Determine the (X, Y) coordinate at the center of the cell enclosing the given text.  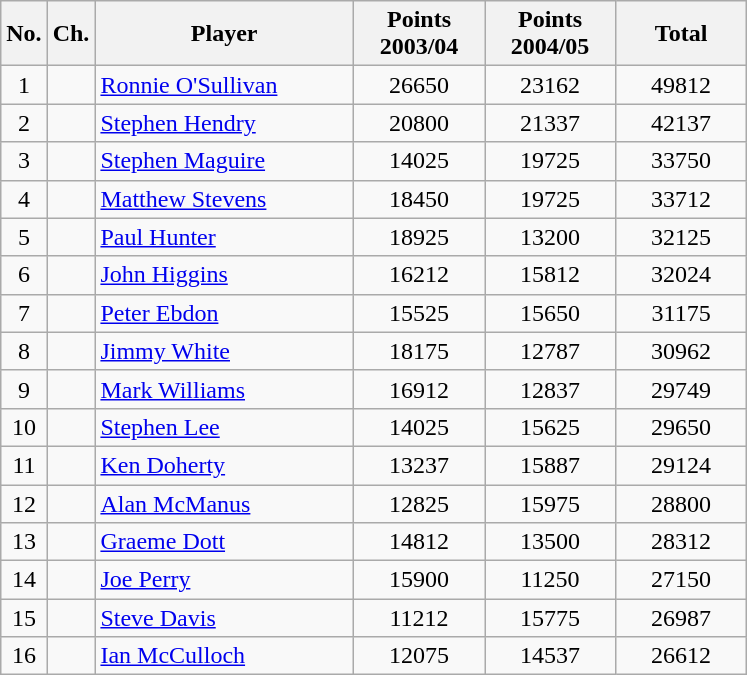
Stephen Lee (224, 427)
14812 (418, 542)
16212 (418, 275)
Steve Davis (224, 618)
4 (24, 199)
15975 (550, 503)
Ian McCulloch (224, 656)
11250 (550, 580)
13500 (550, 542)
49812 (682, 85)
11 (24, 465)
13237 (418, 465)
32125 (682, 237)
15625 (550, 427)
Graeme Dott (224, 542)
9 (24, 389)
Paul Hunter (224, 237)
Joe Perry (224, 580)
13200 (550, 237)
16 (24, 656)
15887 (550, 465)
29650 (682, 427)
Alan McManus (224, 503)
Ken Doherty (224, 465)
29749 (682, 389)
7 (24, 313)
15900 (418, 580)
14 (24, 580)
Peter Ebdon (224, 313)
Ch. (71, 34)
15525 (418, 313)
15 (24, 618)
Total (682, 34)
12825 (418, 503)
8 (24, 351)
Matthew Stevens (224, 199)
28800 (682, 503)
Stephen Maguire (224, 161)
15812 (550, 275)
Ronnie O'Sullivan (224, 85)
15775 (550, 618)
10 (24, 427)
14537 (550, 656)
28312 (682, 542)
32024 (682, 275)
15650 (550, 313)
Jimmy White (224, 351)
Stephen Hendry (224, 123)
18925 (418, 237)
42137 (682, 123)
26612 (682, 656)
29124 (682, 465)
33712 (682, 199)
20800 (418, 123)
5 (24, 237)
13 (24, 542)
31175 (682, 313)
11212 (418, 618)
12837 (550, 389)
Points 2004/05 (550, 34)
John Higgins (224, 275)
Points 2003/04 (418, 34)
12075 (418, 656)
18450 (418, 199)
18175 (418, 351)
12787 (550, 351)
26987 (682, 618)
Mark Williams (224, 389)
12 (24, 503)
6 (24, 275)
3 (24, 161)
33750 (682, 161)
26650 (418, 85)
No. (24, 34)
21337 (550, 123)
1 (24, 85)
30962 (682, 351)
23162 (550, 85)
2 (24, 123)
27150 (682, 580)
Player (224, 34)
16912 (418, 389)
